Capture the cell that displays the provided text and extract its (x, y) central coordinate. 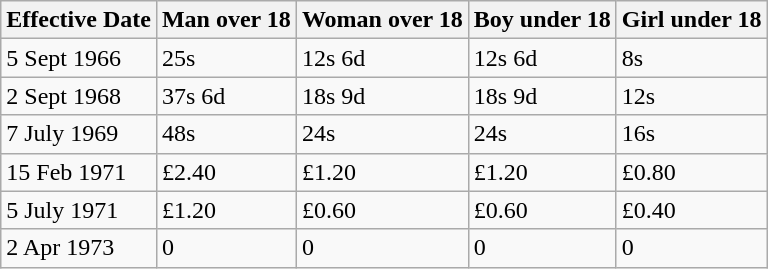
2 Apr 1973 (79, 248)
16s (692, 134)
£0.40 (692, 210)
48s (226, 134)
£2.40 (226, 172)
Effective Date (79, 20)
2 Sept 1968 (79, 96)
7 July 1969 (79, 134)
12s (692, 96)
15 Feb 1971 (79, 172)
25s (226, 58)
Man over 18 (226, 20)
Girl under 18 (692, 20)
8s (692, 58)
37s 6d (226, 96)
5 July 1971 (79, 210)
£0.80 (692, 172)
Woman over 18 (382, 20)
Boy under 18 (542, 20)
5 Sept 1966 (79, 58)
